Return the [x, y] coordinate for the center point of the cell that contains the specified text.  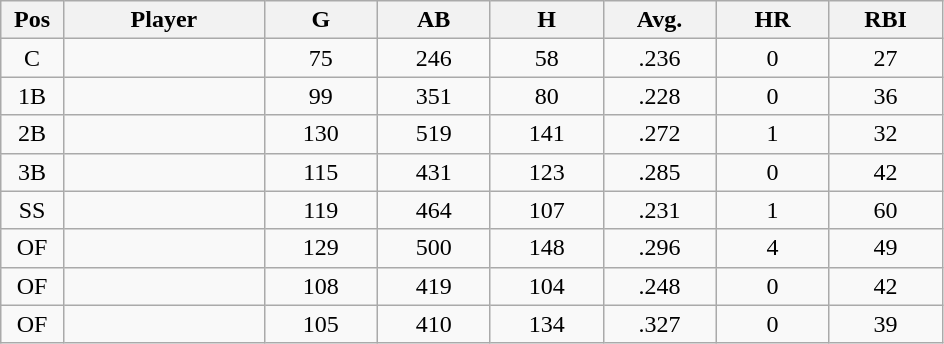
108 [320, 286]
.296 [660, 248]
Player [164, 20]
.327 [660, 324]
AB [434, 20]
.236 [660, 58]
419 [434, 286]
141 [546, 134]
123 [546, 172]
.272 [660, 134]
2B [32, 134]
Avg. [660, 20]
Pos [32, 20]
104 [546, 286]
1B [32, 96]
.231 [660, 210]
80 [546, 96]
H [546, 20]
.285 [660, 172]
130 [320, 134]
HR [772, 20]
.248 [660, 286]
C [32, 58]
119 [320, 210]
500 [434, 248]
RBI [886, 20]
107 [546, 210]
410 [434, 324]
464 [434, 210]
G [320, 20]
.228 [660, 96]
519 [434, 134]
129 [320, 248]
36 [886, 96]
4 [772, 248]
SS [32, 210]
60 [886, 210]
58 [546, 58]
134 [546, 324]
27 [886, 58]
99 [320, 96]
3B [32, 172]
32 [886, 134]
246 [434, 58]
49 [886, 248]
115 [320, 172]
75 [320, 58]
148 [546, 248]
39 [886, 324]
351 [434, 96]
431 [434, 172]
105 [320, 324]
